Determine the [x, y] coordinate at the center of the cell enclosing the given text.  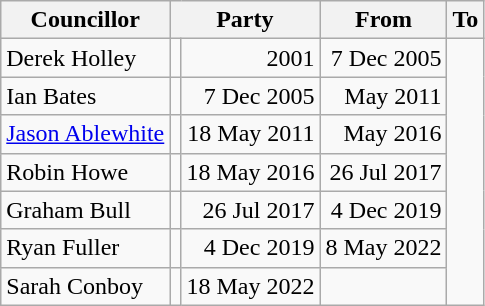
From [384, 20]
8 May 2022 [384, 248]
May 2016 [384, 134]
18 May 2022 [250, 286]
2001 [250, 58]
Derek Holley [86, 58]
May 2011 [384, 96]
To [466, 20]
Ian Bates [86, 96]
18 May 2016 [250, 172]
18 May 2011 [250, 134]
Jason Ablewhite [86, 134]
Graham Bull [86, 210]
Robin Howe [86, 172]
Ryan Fuller [86, 248]
Councillor [86, 20]
Sarah Conboy [86, 286]
Party [245, 20]
